Search for the cell housing the specified text and yield its (X, Y) center coordinate. 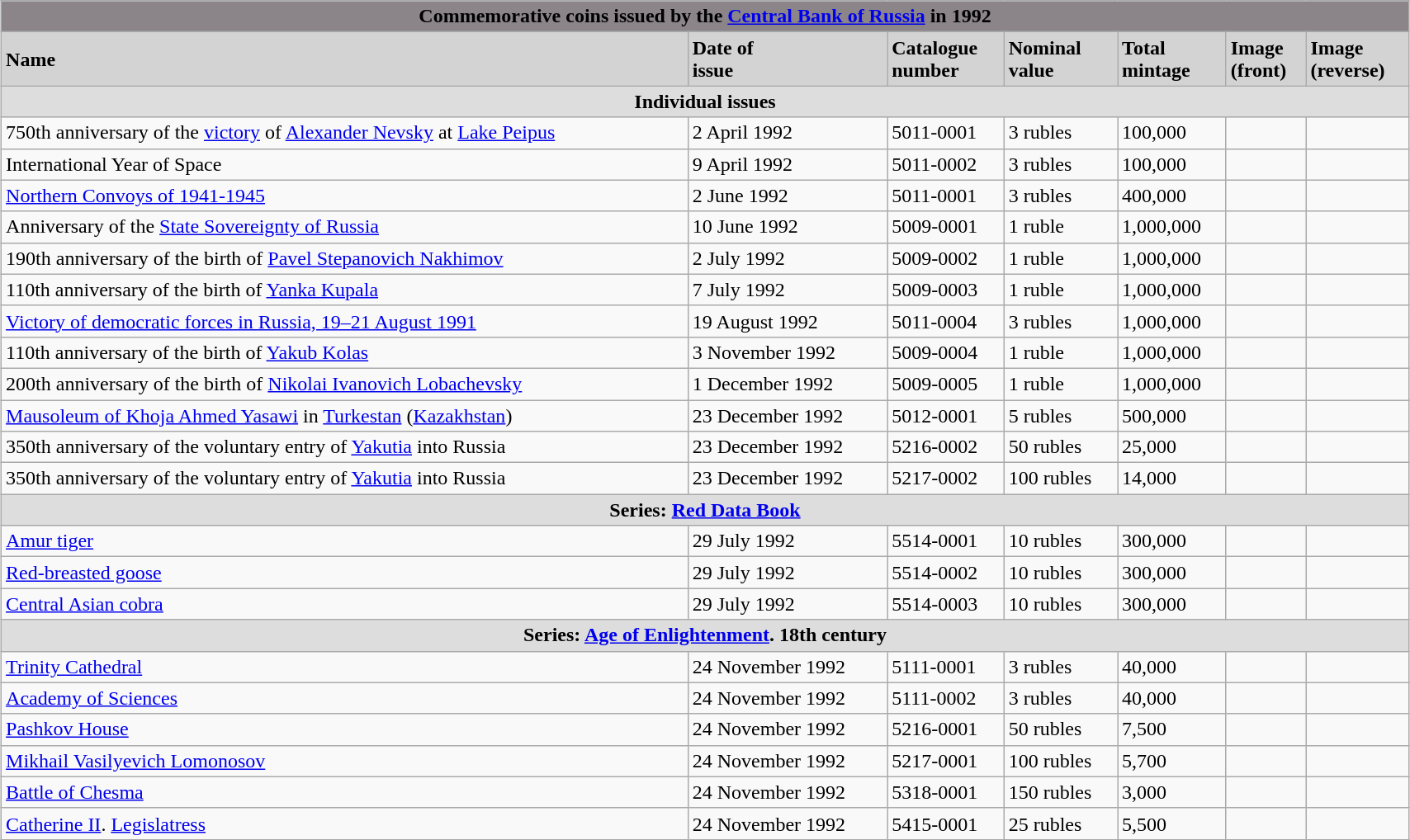
25 rubles (1060, 823)
Image(reverse) (1357, 59)
5217-0001 (946, 761)
5012-0001 (946, 415)
14,000 (1172, 479)
Nominalvalue (1060, 59)
Name (345, 59)
Amur tiger (345, 541)
110th anniversary of the birth of Yanka Kupala (345, 290)
500,000 (1172, 415)
400,000 (1172, 196)
5009-0004 (946, 352)
2 April 1992 (788, 133)
Date ofissue (788, 59)
Individual issues (705, 101)
9 April 1992 (788, 164)
Victory of democratic forces in Russia, 19–21 August 1991 (345, 321)
5514-0001 (946, 541)
1 December 1992 (788, 384)
2 July 1992 (788, 258)
5318-0001 (946, 792)
3 November 1992 (788, 352)
Catherine II. Legislatress (345, 823)
19 August 1992 (788, 321)
Image(front) (1266, 59)
Mikhail Vasilyevich Lomonosov (345, 761)
5009-0005 (946, 384)
Anniversary of the State Sovereignty of Russia (345, 227)
2 June 1992 (788, 196)
Trinity Cathedral (345, 667)
5009-0001 (946, 227)
5009-0003 (946, 290)
International Year of Space (345, 164)
Cataloguenumber (946, 59)
5415-0001 (946, 823)
5216-0002 (946, 447)
5,700 (1172, 761)
Battle of Chesma (345, 792)
200th anniversary of the birth of Nikolai Ivanovich Lobachevsky (345, 384)
Series: Age of Enlightenment. 18th century (705, 635)
150 rubles (1060, 792)
5111-0001 (946, 667)
Totalmintage (1172, 59)
5011-0002 (946, 164)
7,500 (1172, 729)
Central Asian cobra (345, 604)
Academy of Sciences (345, 698)
Northern Convoys of 1941-1945 (345, 196)
Pashkov House (345, 729)
5011-0004 (946, 321)
Mausoleum of Khoja Ahmed Yasawi in Turkestan (Kazakhstan) (345, 415)
5514-0002 (946, 573)
5 rubles (1060, 415)
5216-0001 (946, 729)
5514-0003 (946, 604)
5111-0002 (946, 698)
10 June 1992 (788, 227)
25,000 (1172, 447)
750th anniversary of the victory of Alexander Nevsky at Lake Peipus (345, 133)
3,000 (1172, 792)
Series: Red Data Book (705, 510)
5217-0002 (946, 479)
Red-breasted goose (345, 573)
110th anniversary of the birth of Yakub Kolas (345, 352)
7 July 1992 (788, 290)
Commemorative coins issued by the Central Bank of Russia in 1992 (705, 17)
5009-0002 (946, 258)
190th anniversary of the birth of Pavel Stepanovich Nakhimov (345, 258)
5,500 (1172, 823)
